Pinpoint the cell where the given text exists, returning its [X, Y] midpoint coordinate. 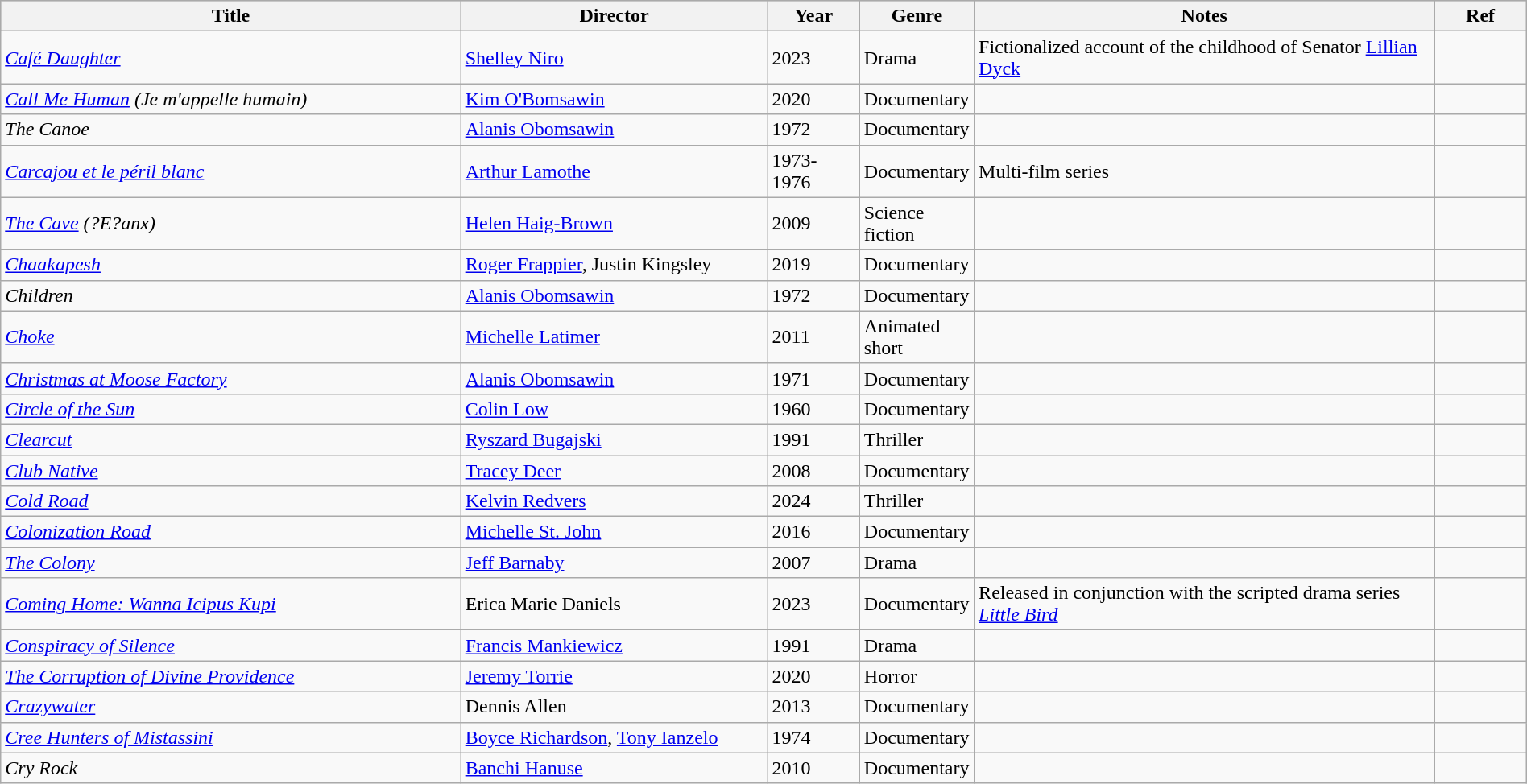
Kelvin Redvers [614, 501]
Multi-film series [1205, 171]
2019 [813, 265]
Science fiction [917, 224]
Dennis Allen [614, 707]
Tracey Deer [614, 471]
The Colony [230, 563]
1960 [813, 409]
2013 [813, 707]
Circle of the Sun [230, 409]
Ref [1480, 16]
2016 [813, 532]
Released in conjunction with the scripted drama series Little Bird [1205, 604]
Clearcut [230, 439]
Christmas at Moose Factory [230, 378]
1974 [813, 737]
Banchi Hanuse [614, 768]
Cold Road [230, 501]
Colonization Road [230, 532]
Carcajou et le péril blanc [230, 171]
Chaakapesh [230, 265]
Café Daughter [230, 58]
2009 [813, 224]
Michelle St. John [614, 532]
Conspiracy of Silence [230, 646]
Genre [917, 16]
Michelle Latimer [614, 336]
Roger Frappier, Justin Kingsley [614, 265]
Kim O'Bomsawin [614, 99]
Director [614, 16]
Notes [1205, 16]
2011 [813, 336]
2007 [813, 563]
Colin Low [614, 409]
Fictionalized account of the childhood of Senator Lillian Dyck [1205, 58]
The Cave (?E?anx) [230, 224]
The Corruption of Divine Providence [230, 676]
Choke [230, 336]
Horror [917, 676]
Club Native [230, 471]
Arthur Lamothe [614, 171]
Coming Home: Wanna Icipus Kupi [230, 604]
Erica Marie Daniels [614, 604]
Cree Hunters of Mistassini [230, 737]
The Canoe [230, 130]
1971 [813, 378]
Boyce Richardson, Tony Ianzelo [614, 737]
Ryszard Bugajski [614, 439]
2024 [813, 501]
Children [230, 295]
Jeff Barnaby [614, 563]
Shelley Niro [614, 58]
Francis Mankiewicz [614, 646]
Helen Haig-Brown [614, 224]
Year [813, 16]
2010 [813, 768]
Cry Rock [230, 768]
Title [230, 16]
Crazywater [230, 707]
2008 [813, 471]
Jeremy Torrie [614, 676]
Call Me Human (Je m'appelle humain) [230, 99]
1973-1976 [813, 171]
Animated short [917, 336]
